Return the [x, y] coordinate for the center point of the cell that contains the specified text.  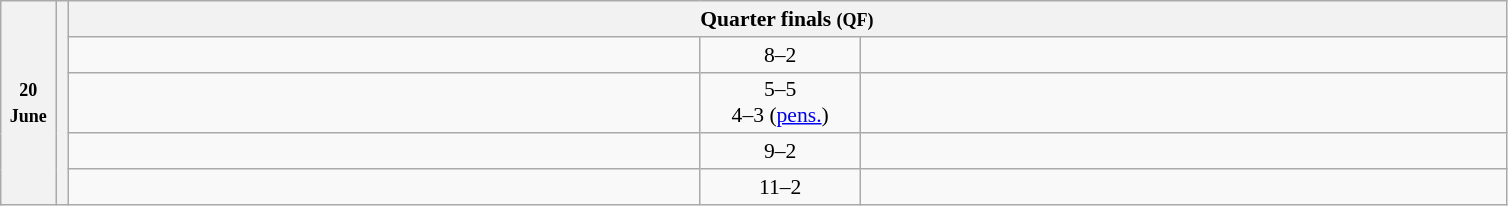
11–2 [780, 187]
8–2 [780, 55]
Quarter finals (QF) [788, 19]
5–5 4–3 (pens.) [780, 102]
20June [28, 103]
9–2 [780, 152]
